Return the (x, y) coordinate for the center point of the cell that contains the specified text.  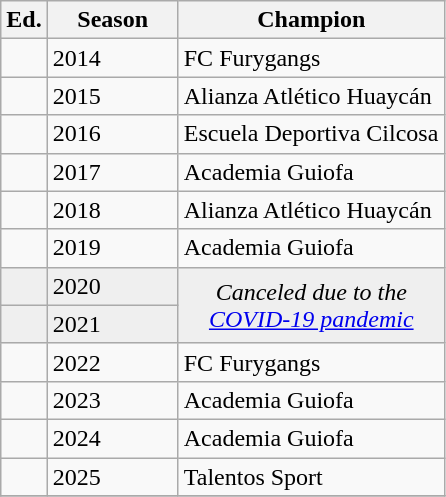
Ed. (24, 20)
Talentos Sport (311, 477)
2016 (112, 134)
2023 (112, 400)
2024 (112, 438)
2017 (112, 172)
Season (112, 20)
2020 (112, 286)
2018 (112, 210)
2022 (112, 362)
2025 (112, 477)
2021 (112, 324)
Escuela Deportiva Cilcosa (311, 134)
Champion (311, 20)
2014 (112, 58)
Canceled due to the COVID-19 pandemic (311, 305)
2015 (112, 96)
2019 (112, 248)
